Detect which cell encompasses the target text, then output its [X, Y] center coordinate. 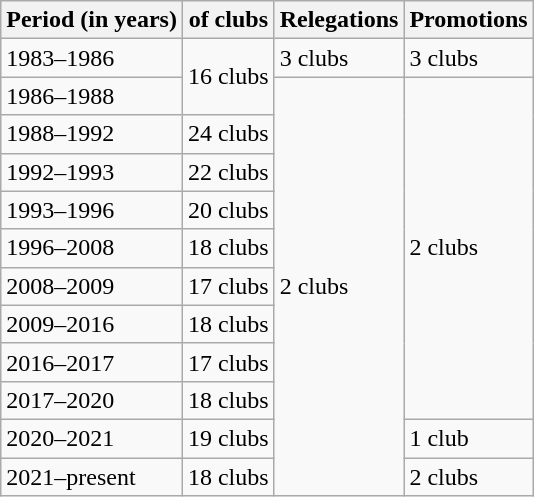
1996–2008 [92, 248]
Relegations [339, 20]
1992–1993 [92, 172]
2008–2009 [92, 286]
Promotions [468, 20]
of clubs [228, 20]
1993–1996 [92, 210]
20 clubs [228, 210]
2017–2020 [92, 400]
Period (in years) [92, 20]
1988–1992 [92, 134]
2020–2021 [92, 438]
24 clubs [228, 134]
22 clubs [228, 172]
1986–1988 [92, 96]
2009–2016 [92, 324]
2021–present [92, 477]
2016–2017 [92, 362]
1 club [468, 438]
19 clubs [228, 438]
1983–1986 [92, 58]
16 clubs [228, 77]
